Determine the [x, y] coordinate at the center of the cell enclosing the given text.  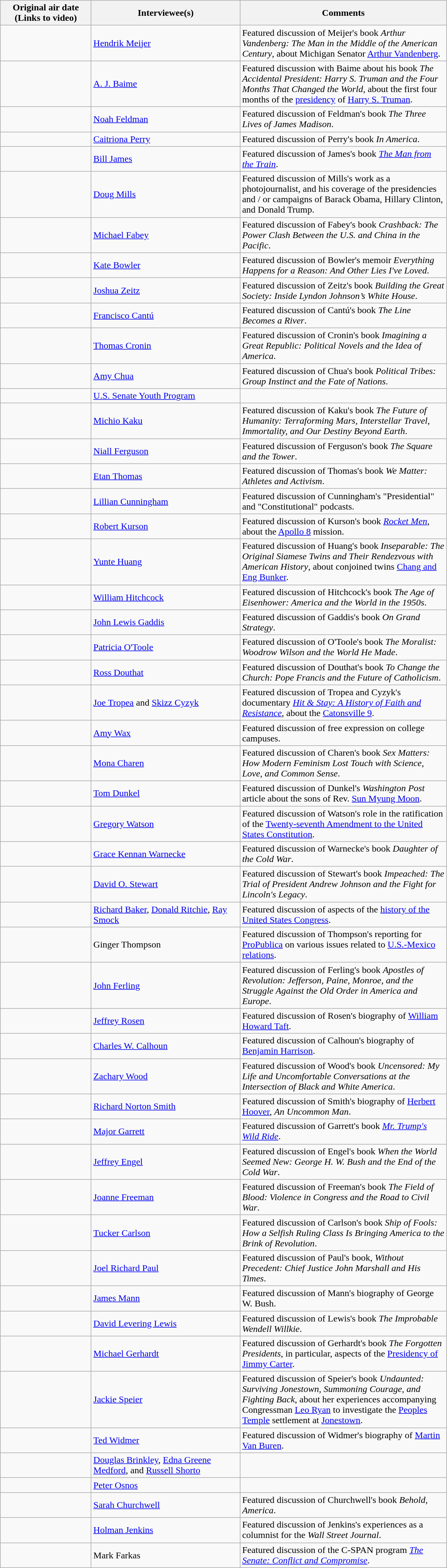
Michael Fabey [166, 235]
Jeffrey Engel [166, 1162]
Doug Mills [166, 194]
Featured discussion of Bowler's memoir Everything Happens for a Reason: And Other Lies I've Loved. [343, 265]
Ross Douthat [166, 672]
Featured discussion of Cantú's book The Line Becomes a River. [343, 315]
Featured discussion of the C-SPAN program The Senate: Conflict and Compromise. [343, 1555]
David Levering Lewis [166, 1323]
Featured discussion of Widmer's biography of Martin Van Buren. [343, 1441]
Ginger Thompson [166, 945]
Peter Osnos [166, 1485]
Sarah Churchwell [166, 1505]
Featured discussion of Fabey's book Crashback: The Power Clash Between the U.S. and China in the Pacific. [343, 235]
Thomas Cronin [166, 345]
A. J. Baime [166, 84]
Richard Baker, Donald Ritchie, Ray Smock [166, 914]
Featured discussion of Watson's role in the ratification of the Twenty-seventh Amendment to the United States Constitution. [343, 823]
Tucker Carlson [166, 1233]
Michio Kaku [166, 421]
William Hitchcock [166, 597]
Featured discussion of James's book The Man from the Train. [343, 159]
Featured discussion of Garrett's book Mr. Trump's Wild Ride. [343, 1132]
Featured discussion of Churchwell's book Behold, America. [343, 1505]
Kate Bowler [166, 265]
Robert Kurson [166, 526]
John Ferling [166, 985]
Amy Wax [166, 733]
Richard Norton Smith [166, 1106]
Grace Kennan Warnecke [166, 854]
Featured discussion of Carlson's book Ship of Fools: How a Selfish Ruling Class Is Bringing America to the Brink of Revolution. [343, 1233]
Featured discussion of Cronin's book Imagining a Great Republic: Political Novels and the Idea of America. [343, 345]
John Lewis Gaddis [166, 622]
Featured discussion of Mann's biography of George W. Bush. [343, 1298]
Gregory Watson [166, 823]
Featured discussion of aspects of the history of the United States Congress. [343, 914]
Featured discussion of Ferling's book Apostles of Revolution: Jefferson, Paine, Monroe, and the Struggle Against the Old Order in America and Europe. [343, 985]
Tom Dunkel [166, 793]
Lillian Cunningham [166, 501]
Featured discussion of Kaku's book The Future of Humanity: Terraforming Mars, Interstellar Travel, Immortality, and Our Destiny Beyond Earth. [343, 421]
Joel Richard Paul [166, 1268]
Featured discussion of Wood's book Uncensored: My Life and Uncomfortable Conversations at the Intersection of Black and White America. [343, 1076]
James Mann [166, 1298]
Noah Feldman [166, 119]
Featured discussion of Meijer's book Arthur Vandenberg: The Man in the Middle of the American Century, about Michigan Senator Arthur Vandenberg. [343, 43]
Featured discussion of Jenkins's experiences as a columnist for the Wall Street Journal. [343, 1530]
Original air date(Links to video) [46, 13]
Jeffrey Rosen [166, 1021]
Featured discussion of Calhoun's biography of Benjamin Harrison. [343, 1046]
Featured discussion of O'Toole's book The Moralist: Woodrow Wilson and the World He Made. [343, 647]
Featured discussion of Paul's book, Without Precedent: Chief Justice John Marshall and His Times. [343, 1268]
Yunte Huang [166, 562]
Featured discussion of Rosen's biography of William Howard Taft. [343, 1021]
Hendrik Meijer [166, 43]
Ted Widmer [166, 1441]
Etan Thomas [166, 476]
Francisco Cantú [166, 315]
Featured discussion of Ferguson's book The Square and the Tower. [343, 451]
Featured discussion of Engel's book When the World Seemed New: George H. W. Bush and the End of the Cold War. [343, 1162]
Featured discussion of Gaddis's book On Grand Strategy. [343, 622]
Featured discussion of Lewis's book The Improbable Wendell Willkie. [343, 1323]
Featured discussion of Feldman's book The Three Lives of James Madison. [343, 119]
Interviewee(s) [166, 13]
Major Garrett [166, 1132]
Charles W. Calhoun [166, 1046]
Featured discussion of Perry's book In America. [343, 139]
Michael Gerhardt [166, 1354]
Zachary Wood [166, 1076]
Mona Charen [166, 763]
Featured discussion of Chua's book Political Tribes: Group Instinct and the Fate of Nations. [343, 376]
Featured discussion of Charen's book Sex Matters: How Modern Feminism Lost Touch with Science, Love, and Common Sense. [343, 763]
Featured discussion of Douthat's book To Change the Church: Pope Francis and the Future of Catholicism. [343, 672]
David O. Stewart [166, 884]
Featured discussion of free expression on college campuses. [343, 733]
Featured discussion of Thompson's reporting for ProPublica on various issues related to U.S.-Mexico relations. [343, 945]
Joanne Freeman [166, 1197]
Featured discussion of Thomas's book We Matter: Athletes and Activism. [343, 476]
Featured discussion of Freeman's book The Field of Blood: Violence in Congress and the Road to Civil War. [343, 1197]
Featured discussion of Smith's biography of Herbert Hoover, An Uncommon Man. [343, 1106]
Joshua Zeitz [166, 290]
Jackie Speier [166, 1400]
Holman Jenkins [166, 1530]
Featured discussion of Tropea and Cyzyk's documentary Hit & Stay: A History of Faith and Resistance, about the Catonsville 9. [343, 703]
Patricia O'Toole [166, 647]
Featured discussion of Kurson's book Rocket Men, about the Apollo 8 mission. [343, 526]
Featured discussion of Cunningham's "Presidential" and "Constitutional" podcasts. [343, 501]
Amy Chua [166, 376]
Douglas Brinkley, Edna Greene Medford, and Russell Shorto [166, 1465]
Featured discussion of Hitchcock's book The Age of Eisenhower: America and the World in the 1950s. [343, 597]
Bill James [166, 159]
Featured discussion of Stewart's book Impeached: The Trial of President Andrew Johnson and the Fight for Lincoln's Legacy. [343, 884]
Featured discussion of Zeitz's book Building the Great Society: Inside Lyndon Johnson’s White House. [343, 290]
U.S. Senate Youth Program [166, 396]
Comments [343, 13]
Featured discussion of Warnecke's book Daughter of the Cold War. [343, 854]
Joe Tropea and Skizz Cyzyk [166, 703]
Caitriona Perry [166, 139]
Featured discussion of Gerhardt's book The Forgotten Presidents, in particular, aspects of the Presidency of Jimmy Carter. [343, 1354]
Featured discussion of Dunkel's Washington Post article about the sons of Rev. Sun Myung Moon. [343, 793]
Mark Farkas [166, 1555]
Niall Ferguson [166, 451]
